Capture the cell that displays the provided text and extract its [x, y] central coordinate. 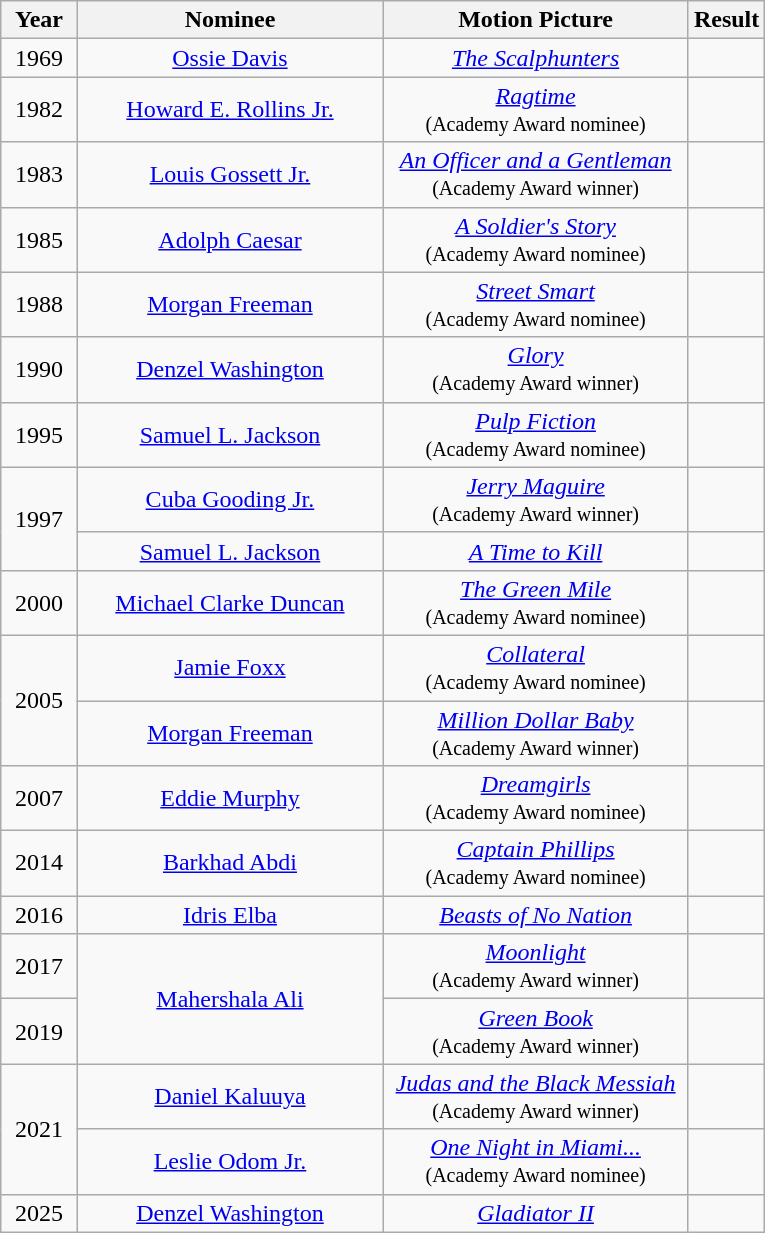
Pulp Fiction(Academy Award nominee) [536, 434]
Cuba Gooding Jr. [230, 500]
2017 [39, 966]
Adolph Caesar [230, 240]
Jamie Foxx [230, 668]
2005 [39, 700]
A Time to Kill [536, 551]
2007 [39, 798]
Year [39, 20]
Captain Phillips(Academy Award nominee) [536, 864]
2021 [39, 1129]
Daniel Kaluuya [230, 1096]
Moonlight(Academy Award winner) [536, 966]
1983 [39, 174]
1969 [39, 58]
One Night in Miami...(Academy Award nominee) [536, 1162]
Dreamgirls(Academy Award nominee) [536, 798]
Gladiator II [536, 1213]
Green Book(Academy Award winner) [536, 1032]
Idris Elba [230, 915]
An Officer and a Gentleman(Academy Award winner) [536, 174]
Street Smart(Academy Award nominee) [536, 304]
1985 [39, 240]
The Scalphunters [536, 58]
Beasts of No Nation [536, 915]
2000 [39, 602]
Michael Clarke Duncan [230, 602]
A Soldier's Story(Academy Award nominee) [536, 240]
Glory(Academy Award winner) [536, 370]
Barkhad Abdi [230, 864]
Collateral(Academy Award nominee) [536, 668]
Howard E. Rollins Jr. [230, 110]
Judas and the Black Messiah(Academy Award winner) [536, 1096]
Ragtime(Academy Award nominee) [536, 110]
The Green Mile(Academy Award nominee) [536, 602]
Ossie Davis [230, 58]
1990 [39, 370]
2016 [39, 915]
Louis Gossett Jr. [230, 174]
1997 [39, 518]
Motion Picture [536, 20]
Jerry Maguire(Academy Award winner) [536, 500]
2014 [39, 864]
Result [726, 20]
Mahershala Ali [230, 999]
Nominee [230, 20]
Eddie Murphy [230, 798]
1995 [39, 434]
Leslie Odom Jr. [230, 1162]
1988 [39, 304]
Million Dollar Baby(Academy Award winner) [536, 732]
2025 [39, 1213]
2019 [39, 1032]
1982 [39, 110]
